Determine the [X, Y] coordinate at the center of the cell enclosing the given text.  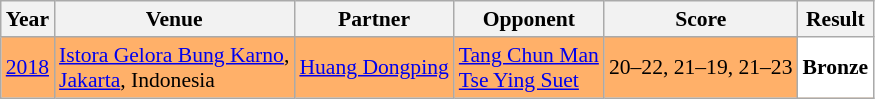
Huang Dongping [374, 68]
2018 [28, 68]
Opponent [529, 19]
Partner [374, 19]
Istora Gelora Bung Karno,Jakarta, Indonesia [174, 68]
Result [836, 19]
Score [701, 19]
Bronze [836, 68]
Year [28, 19]
Venue [174, 19]
Tang Chun Man Tse Ying Suet [529, 68]
20–22, 21–19, 21–23 [701, 68]
